Capture the cell that displays the provided text and extract its (x, y) central coordinate. 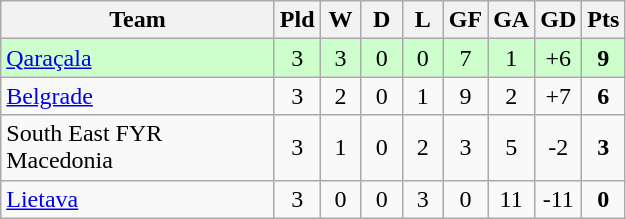
Qaraçala (138, 58)
Team (138, 20)
South East FYR Macedonia (138, 148)
D (382, 20)
L (422, 20)
+7 (558, 96)
-11 (558, 199)
W (340, 20)
GA (512, 20)
GD (558, 20)
7 (465, 58)
6 (604, 96)
Pld (297, 20)
Lietava (138, 199)
-2 (558, 148)
Belgrade (138, 96)
GF (465, 20)
+6 (558, 58)
Pts (604, 20)
5 (512, 148)
11 (512, 199)
